Output the (x, y) coordinate of the center of the cell containing the given text.  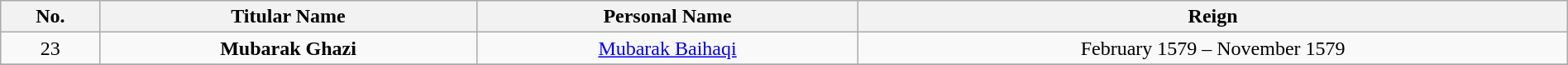
Reign (1212, 17)
Titular Name (288, 17)
No. (50, 17)
Personal Name (667, 17)
February 1579 – November 1579 (1212, 48)
23 (50, 48)
Mubarak Ghazi (288, 48)
Mubarak Baihaqi (667, 48)
